Identify which cell holds the provided text, then report its (x, y) central coordinate. 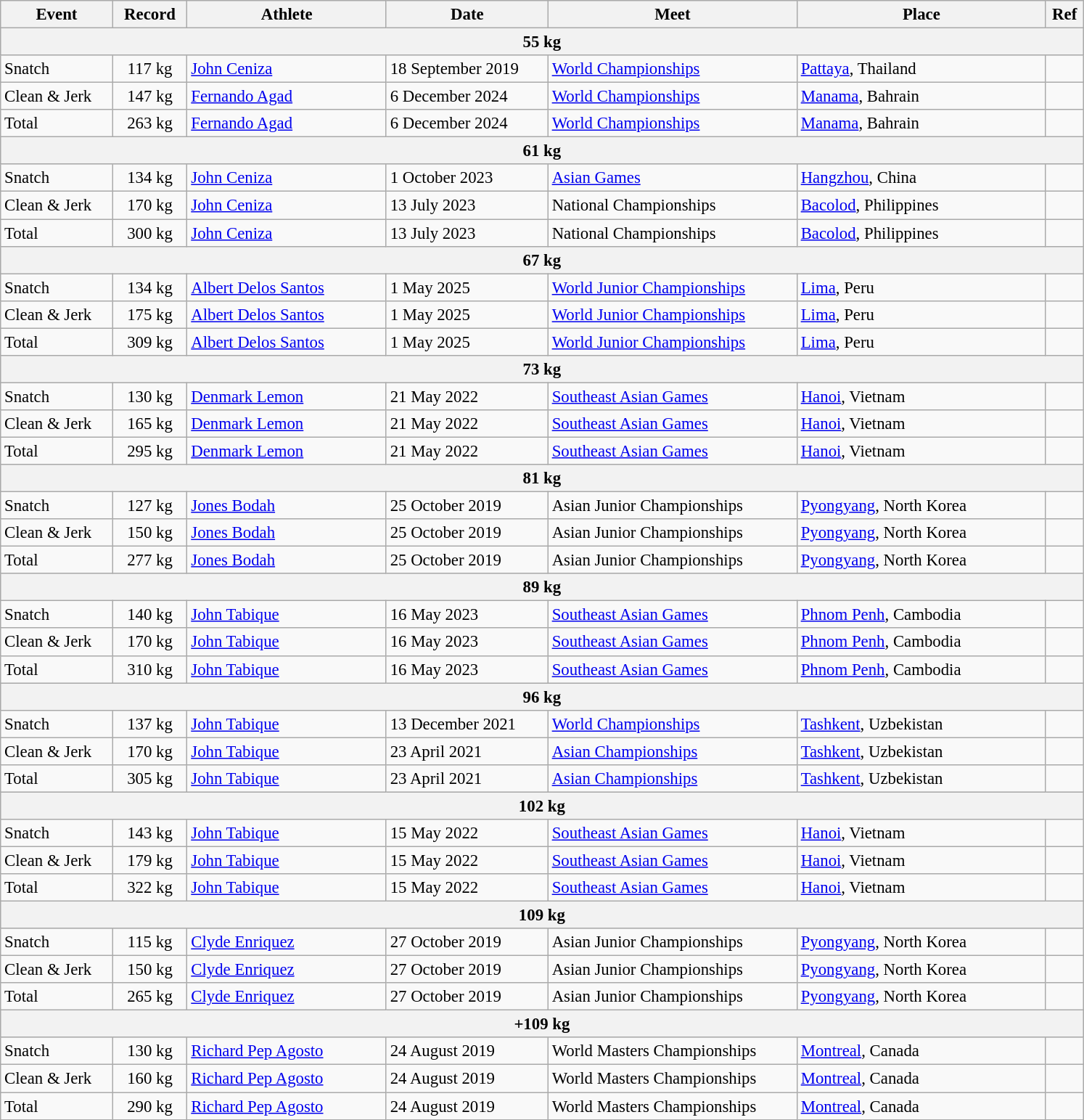
309 kg (149, 342)
165 kg (149, 424)
89 kg (542, 587)
179 kg (149, 860)
263 kg (149, 123)
Athlete (287, 15)
295 kg (149, 451)
310 kg (149, 669)
Record (149, 15)
300 kg (149, 233)
1 October 2023 (467, 178)
147 kg (149, 97)
290 kg (149, 1106)
175 kg (149, 314)
81 kg (542, 478)
137 kg (149, 724)
18 September 2019 (467, 69)
Hangzhou, China (921, 178)
96 kg (542, 697)
Ref (1064, 15)
322 kg (149, 888)
127 kg (149, 506)
109 kg (542, 915)
115 kg (149, 942)
Date (467, 15)
55 kg (542, 42)
Pattaya, Thailand (921, 69)
305 kg (149, 779)
160 kg (149, 1079)
277 kg (149, 560)
117 kg (149, 69)
13 December 2021 (467, 724)
+109 kg (542, 1024)
140 kg (149, 615)
73 kg (542, 369)
265 kg (149, 997)
Meet (672, 15)
Place (921, 15)
143 kg (149, 833)
Asian Games (672, 178)
Event (57, 15)
102 kg (542, 806)
67 kg (542, 260)
61 kg (542, 151)
